Extract the [X, Y] coordinate from the center of the cell holding the provided text.  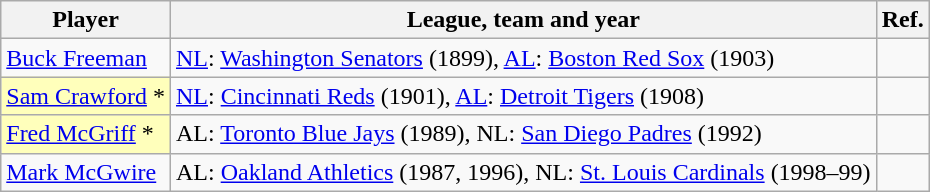
Sam Crawford * [86, 96]
League, team and year [523, 20]
Fred McGriff * [86, 134]
Buck Freeman [86, 58]
Mark McGwire [86, 172]
Ref. [902, 20]
Player [86, 20]
NL: Cincinnati Reds (1901), AL: Detroit Tigers (1908) [523, 96]
AL: Oakland Athletics (1987, 1996), NL: St. Louis Cardinals (1998–99) [523, 172]
NL: Washington Senators (1899), AL: Boston Red Sox (1903) [523, 58]
AL: Toronto Blue Jays (1989), NL: San Diego Padres (1992) [523, 134]
